For the text-containing cell, return its midpoint in (X, Y) coordinate format. 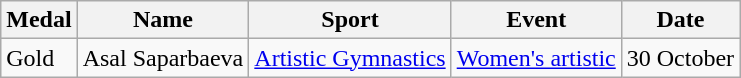
Name (163, 20)
Asal Saparbaeva (163, 58)
Women's artistic (536, 58)
Sport (350, 20)
Medal (39, 20)
Event (536, 20)
Date (680, 20)
Gold (39, 58)
30 October (680, 58)
Artistic Gymnastics (350, 58)
